Return [X, Y] of the center of cell containing provided text 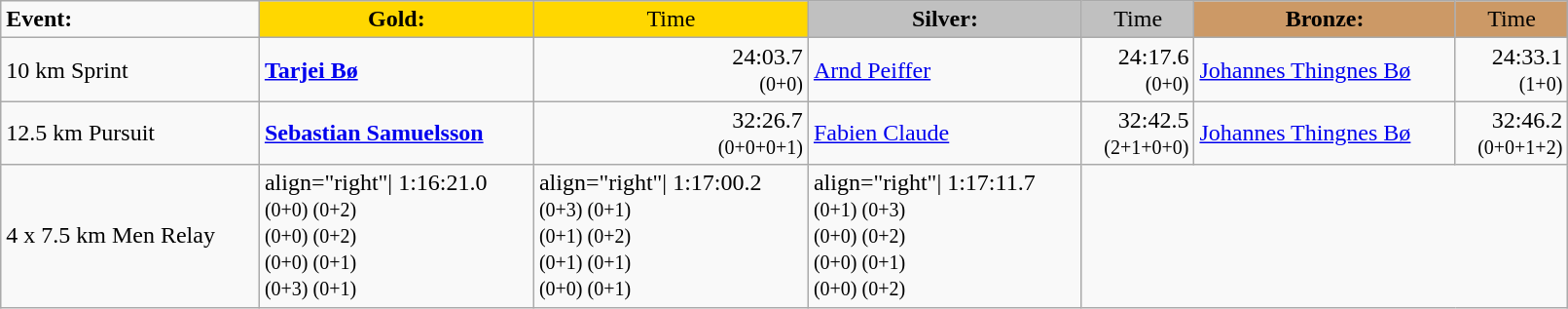
10 km Sprint [130, 70]
Tarjei Bø [396, 70]
Silver: [944, 19]
Arnd Peiffer [944, 70]
12.5 km Pursuit [130, 133]
32:42.5(2+1+0+0) [1138, 133]
align="right"| 1:16:21.0(0+0) (0+2)(0+0) (0+2)(0+0) (0+1)(0+3) (0+1) [396, 236]
32:26.7(0+0+0+1) [671, 133]
24:03.7(0+0) [671, 70]
Bronze: [1325, 19]
Event: [130, 19]
align="right"| 1:17:11.7(0+1) (0+3)(0+0) (0+2)(0+0) (0+1)(0+0) (0+2) [944, 236]
32:46.2(0+0+1+2) [1512, 133]
Fabien Claude [944, 133]
24:33.1(1+0) [1512, 70]
Gold: [396, 19]
Sebastian Samuelsson [396, 133]
4 x 7.5 km Men Relay [130, 236]
align="right"| 1:17:00.2(0+3) (0+1)(0+1) (0+2)(0+1) (0+1)(0+0) (0+1) [671, 236]
24:17.6(0+0) [1138, 70]
